Provide the (x, y) coordinate of the cell's center where the given text is located.  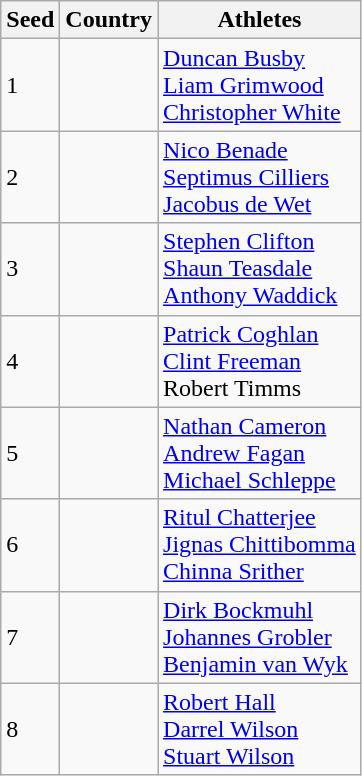
Nico BenadeSeptimus CilliersJacobus de Wet (260, 177)
1 (30, 85)
Patrick CoghlanClint FreemanRobert Timms (260, 361)
7 (30, 637)
Duncan BusbyLiam GrimwoodChristopher White (260, 85)
Country (109, 20)
Athletes (260, 20)
6 (30, 545)
4 (30, 361)
Seed (30, 20)
Stephen CliftonShaun TeasdaleAnthony Waddick (260, 269)
Dirk BockmuhlJohannes GroblerBenjamin van Wyk (260, 637)
8 (30, 729)
5 (30, 453)
Nathan CameronAndrew FaganMichael Schleppe (260, 453)
Robert HallDarrel WilsonStuart Wilson (260, 729)
Ritul ChatterjeeJignas ChittibommaChinna Srither (260, 545)
3 (30, 269)
2 (30, 177)
